From the cell containing the given text, extract its center point as (X, Y) coordinate. 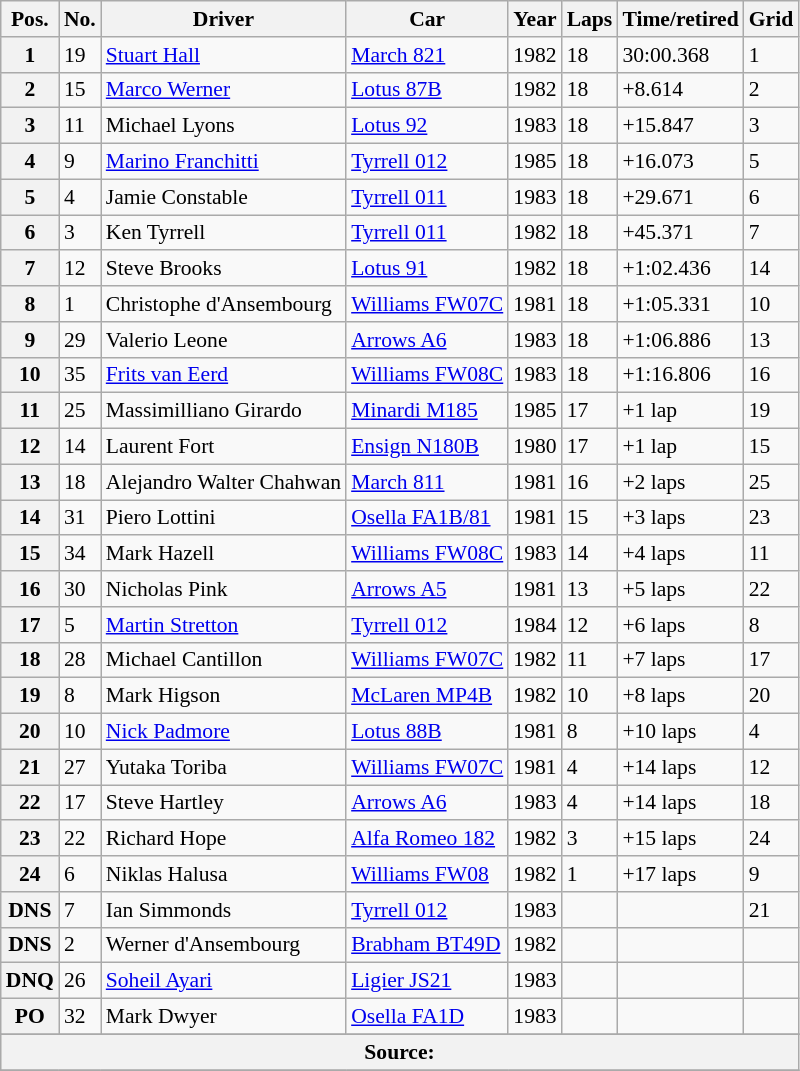
Valerio Leone (224, 340)
Nick Padmore (224, 732)
Michael Lyons (224, 126)
PO (30, 1017)
March 821 (427, 55)
Mark Hazell (224, 554)
Steve Brooks (224, 269)
+16.073 (680, 162)
+8 laps (680, 696)
No. (80, 19)
Car (427, 19)
+10 laps (680, 732)
Ian Simmonds (224, 910)
+8.614 (680, 90)
+1:06.886 (680, 340)
Source: (400, 1052)
+17 laps (680, 874)
Richard Hope (224, 839)
Mark Higson (224, 696)
Lotus 91 (427, 269)
Pos. (30, 19)
Lotus 92 (427, 126)
29 (80, 340)
Ensign N180B (427, 447)
34 (80, 554)
Marco Werner (224, 90)
Steve Hartley (224, 803)
Stuart Hall (224, 55)
Michael Cantillon (224, 660)
Lotus 87B (427, 90)
Year (534, 19)
Niklas Halusa (224, 874)
+5 laps (680, 589)
Alfa Romeo 182 (427, 839)
Laps (590, 19)
+1:16.806 (680, 375)
Nicholas Pink (224, 589)
30:00.368 (680, 55)
DNQ (30, 981)
1984 (534, 625)
Arrows A5 (427, 589)
31 (80, 518)
Brabham BT49D (427, 945)
Yutaka Toriba (224, 767)
+6 laps (680, 625)
+45.371 (680, 233)
Frits van Eerd (224, 375)
Grid (772, 19)
Ken Tyrrell (224, 233)
Marino Franchitti (224, 162)
March 811 (427, 482)
Massimilliano Girardo (224, 411)
30 (80, 589)
Lotus 88B (427, 732)
+29.671 (680, 197)
32 (80, 1017)
+15 laps (680, 839)
Christophe d'Ansembourg (224, 304)
Osella FA1D (427, 1017)
1980 (534, 447)
Ligier JS21 (427, 981)
Mark Dwyer (224, 1017)
+1:02.436 (680, 269)
27 (80, 767)
Soheil Ayari (224, 981)
Martin Stretton (224, 625)
Minardi M185 (427, 411)
+4 laps (680, 554)
+15.847 (680, 126)
Osella FA1B/81 (427, 518)
28 (80, 660)
+3 laps (680, 518)
Jamie Constable (224, 197)
McLaren MP4B (427, 696)
Laurent Fort (224, 447)
Williams FW08 (427, 874)
Alejandro Walter Chahwan (224, 482)
Piero Lottini (224, 518)
Time/retired (680, 19)
+2 laps (680, 482)
26 (80, 981)
35 (80, 375)
+1:05.331 (680, 304)
Werner d'Ansembourg (224, 945)
+7 laps (680, 660)
Driver (224, 19)
